Capture the cell that displays the provided text and extract its [x, y] central coordinate. 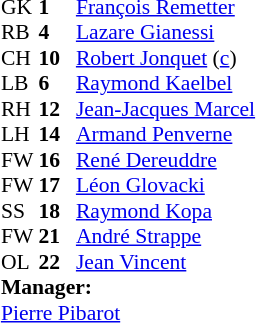
SS [20, 211]
LH [20, 135]
René Dereuddre [166, 160]
André Strappe [166, 237]
22 [57, 262]
RB [20, 33]
Lazare Gianessi [166, 33]
Armand Penverne [166, 135]
RH [20, 109]
21 [57, 237]
4 [57, 33]
10 [57, 58]
14 [57, 135]
17 [57, 185]
Raymond Kopa [166, 211]
Jean Vincent [166, 262]
Robert Jonquet (c) [166, 58]
Jean-Jacques Marcel [166, 109]
12 [57, 109]
6 [57, 83]
Manager: [128, 287]
LB [20, 83]
18 [57, 211]
CH [20, 58]
Léon Glovacki [166, 185]
OL [20, 262]
16 [57, 160]
Raymond Kaelbel [166, 83]
